Return the (X, Y) coordinate for the center point of the cell that contains the specified text.  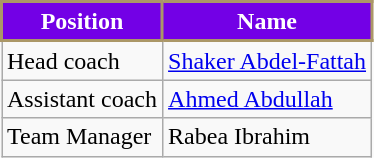
Rabea Ibrahim (268, 137)
Head coach (82, 60)
Name (268, 22)
Ahmed Abdullah (268, 99)
Team Manager (82, 137)
Shaker Abdel-Fattah (268, 60)
Position (82, 22)
Assistant coach (82, 99)
